Capture the cell that displays the provided text and extract its [X, Y] central coordinate. 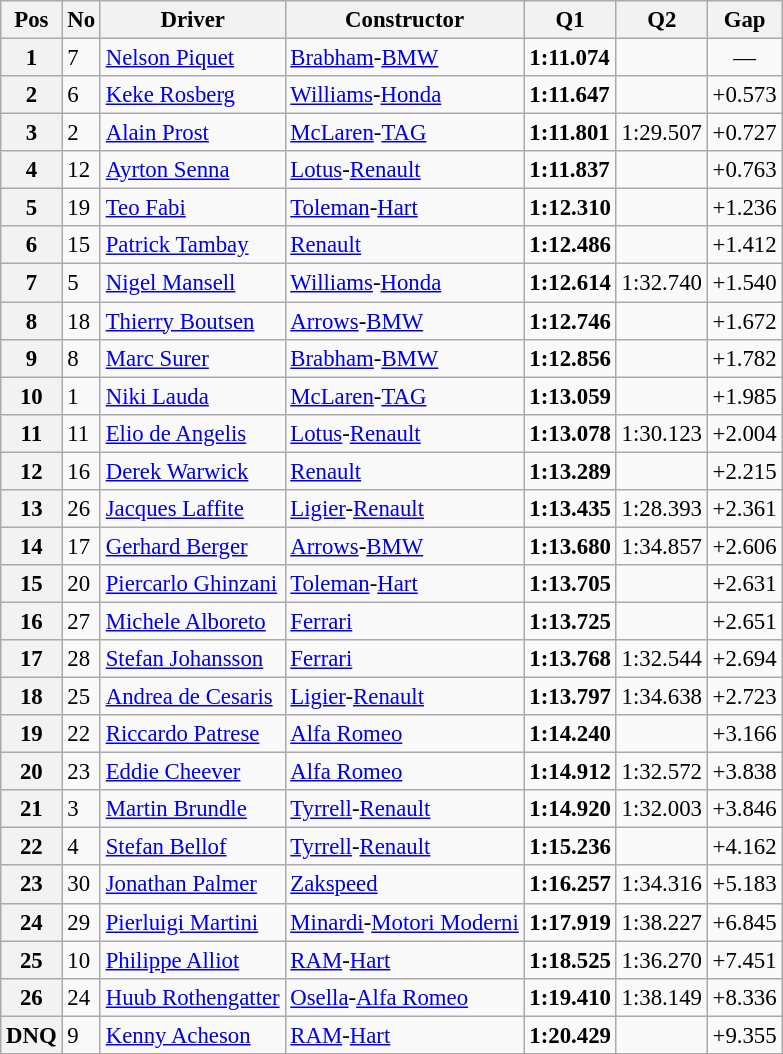
Zakspeed [404, 885]
1:34.638 [662, 697]
1:12.746 [570, 321]
Huub Rothengatter [192, 997]
+7.451 [744, 960]
Keke Rosberg [192, 95]
1:34.316 [662, 885]
13 [32, 509]
1:11.074 [570, 58]
Driver [192, 20]
Gerhard Berger [192, 546]
Pos [32, 20]
No [81, 20]
+2.723 [744, 697]
1:38.227 [662, 922]
DNQ [32, 1035]
+4.162 [744, 847]
Kenny Acheson [192, 1035]
Nigel Mansell [192, 283]
14 [32, 546]
1:12.486 [570, 245]
+1.236 [744, 208]
29 [81, 922]
Elio de Angelis [192, 433]
Constructor [404, 20]
Martin Brundle [192, 809]
1:20.429 [570, 1035]
1:11.837 [570, 170]
Stefan Johansson [192, 659]
+2.606 [744, 546]
1:16.257 [570, 885]
+0.727 [744, 133]
+3.846 [744, 809]
1:32.003 [662, 809]
Q2 [662, 20]
+1.782 [744, 358]
1:15.236 [570, 847]
+2.694 [744, 659]
+1.985 [744, 396]
Eddie Cheever [192, 772]
Alain Prost [192, 133]
Piercarlo Ghinzani [192, 584]
+1.412 [744, 245]
+2.631 [744, 584]
+9.355 [744, 1035]
+8.336 [744, 997]
Niki Lauda [192, 396]
+0.573 [744, 95]
1:13.680 [570, 546]
1:13.078 [570, 433]
+2.215 [744, 471]
1:17.919 [570, 922]
+5.183 [744, 885]
1:12.614 [570, 283]
27 [81, 621]
1:38.149 [662, 997]
Q1 [570, 20]
Philippe Alliot [192, 960]
+6.845 [744, 922]
Andrea de Cesaris [192, 697]
Minardi-Motori Moderni [404, 922]
30 [81, 885]
1:12.310 [570, 208]
Thierry Boutsen [192, 321]
1:32.544 [662, 659]
1:13.768 [570, 659]
21 [32, 809]
1:32.572 [662, 772]
Marc Surer [192, 358]
1:19.410 [570, 997]
1:18.525 [570, 960]
1:13.289 [570, 471]
Riccardo Patrese [192, 734]
1:13.797 [570, 697]
1:14.912 [570, 772]
+3.838 [744, 772]
Michele Alboreto [192, 621]
+2.004 [744, 433]
1:11.647 [570, 95]
Jonathan Palmer [192, 885]
Derek Warwick [192, 471]
1:14.240 [570, 734]
1:32.740 [662, 283]
Ayrton Senna [192, 170]
+1.672 [744, 321]
1:13.725 [570, 621]
1:12.856 [570, 358]
+2.361 [744, 509]
1:36.270 [662, 960]
1:14.920 [570, 809]
1:13.435 [570, 509]
Gap [744, 20]
1:34.857 [662, 546]
+2.651 [744, 621]
Osella-Alfa Romeo [404, 997]
1:13.059 [570, 396]
Stefan Bellof [192, 847]
1:29.507 [662, 133]
Teo Fabi [192, 208]
Pierluigi Martini [192, 922]
Nelson Piquet [192, 58]
+0.763 [744, 170]
Jacques Laffite [192, 509]
— [744, 58]
+3.166 [744, 734]
1:13.705 [570, 584]
1:11.801 [570, 133]
1:28.393 [662, 509]
+1.540 [744, 283]
Patrick Tambay [192, 245]
1:30.123 [662, 433]
28 [81, 659]
